Locate the cell with the specified text and output its (x, y) center coordinate. 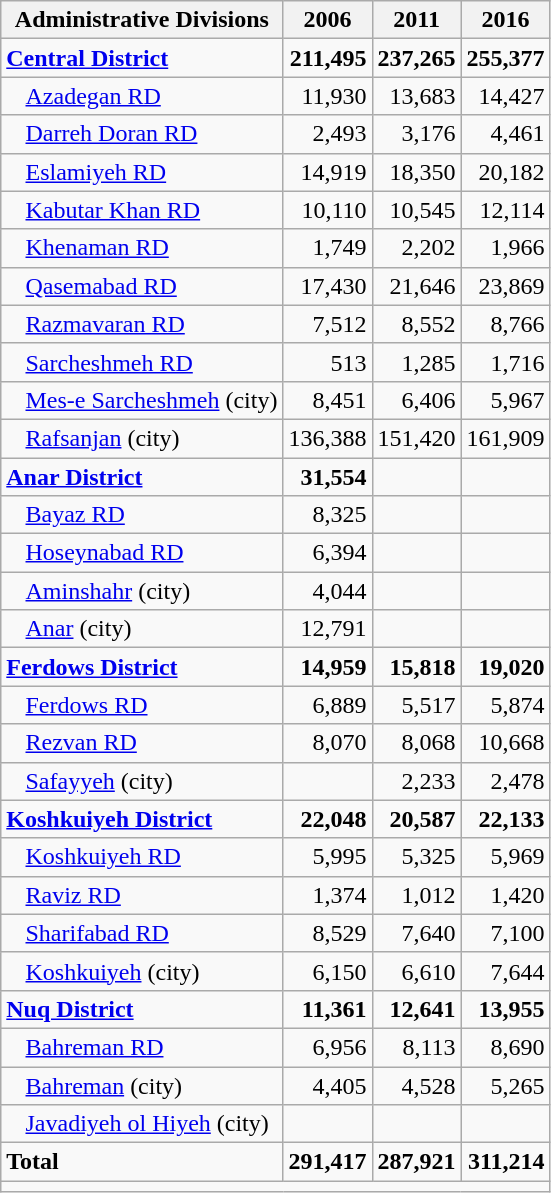
5,265 (506, 1085)
8,552 (416, 324)
2,233 (416, 781)
Sharifabad RD (142, 933)
5,874 (506, 705)
8,068 (416, 743)
10,668 (506, 743)
Hoseynabad RD (142, 553)
5,969 (506, 857)
6,406 (416, 400)
Aminshahr (city) (142, 591)
Kabutar Khan RD (142, 210)
18,350 (416, 172)
Koshkuiyeh (city) (142, 971)
6,150 (328, 971)
Total (142, 1162)
2011 (416, 20)
Rafsanjan (city) (142, 438)
291,417 (328, 1162)
Azadegan RD (142, 96)
1,285 (416, 362)
15,818 (416, 667)
Darreh Doran RD (142, 134)
22,133 (506, 819)
10,545 (416, 210)
8,766 (506, 324)
1,966 (506, 248)
4,461 (506, 134)
8,070 (328, 743)
4,044 (328, 591)
20,182 (506, 172)
Qasemabad RD (142, 286)
7,512 (328, 324)
211,495 (328, 58)
8,325 (328, 515)
Anar District (142, 477)
Koshkuiyeh RD (142, 857)
Anar (city) (142, 629)
8,113 (416, 1047)
19,020 (506, 667)
11,930 (328, 96)
1,374 (328, 895)
5,517 (416, 705)
136,388 (328, 438)
2016 (506, 20)
5,325 (416, 857)
161,909 (506, 438)
3,176 (416, 134)
311,214 (506, 1162)
13,955 (506, 1009)
2,478 (506, 781)
Bahreman (city) (142, 1085)
22,048 (328, 819)
151,420 (416, 438)
14,919 (328, 172)
6,394 (328, 553)
2,493 (328, 134)
8,529 (328, 933)
6,889 (328, 705)
1,716 (506, 362)
Sarcheshmeh RD (142, 362)
Nuq District (142, 1009)
12,641 (416, 1009)
10,110 (328, 210)
21,646 (416, 286)
Safayyeh (city) (142, 781)
287,921 (416, 1162)
6,610 (416, 971)
1,420 (506, 895)
23,869 (506, 286)
12,791 (328, 629)
5,995 (328, 857)
1,012 (416, 895)
Khenaman RD (142, 248)
31,554 (328, 477)
Bahreman RD (142, 1047)
17,430 (328, 286)
5,967 (506, 400)
237,265 (416, 58)
Ferdows RD (142, 705)
7,644 (506, 971)
Rezvan RD (142, 743)
4,528 (416, 1085)
12,114 (506, 210)
4,405 (328, 1085)
2006 (328, 20)
14,959 (328, 667)
Javadiyeh ol Hiyeh (city) (142, 1124)
Mes-e Sarcheshmeh (city) (142, 400)
Eslamiyeh RD (142, 172)
11,361 (328, 1009)
6,956 (328, 1047)
Bayaz RD (142, 515)
1,749 (328, 248)
2,202 (416, 248)
Razmavaran RD (142, 324)
13,683 (416, 96)
Administrative Divisions (142, 20)
255,377 (506, 58)
Central District (142, 58)
14,427 (506, 96)
Ferdows District (142, 667)
20,587 (416, 819)
7,640 (416, 933)
Koshkuiyeh District (142, 819)
7,100 (506, 933)
Raviz RD (142, 895)
8,690 (506, 1047)
8,451 (328, 400)
513 (328, 362)
